Extract the (x, y) coordinate from the center of the cell holding the provided text.  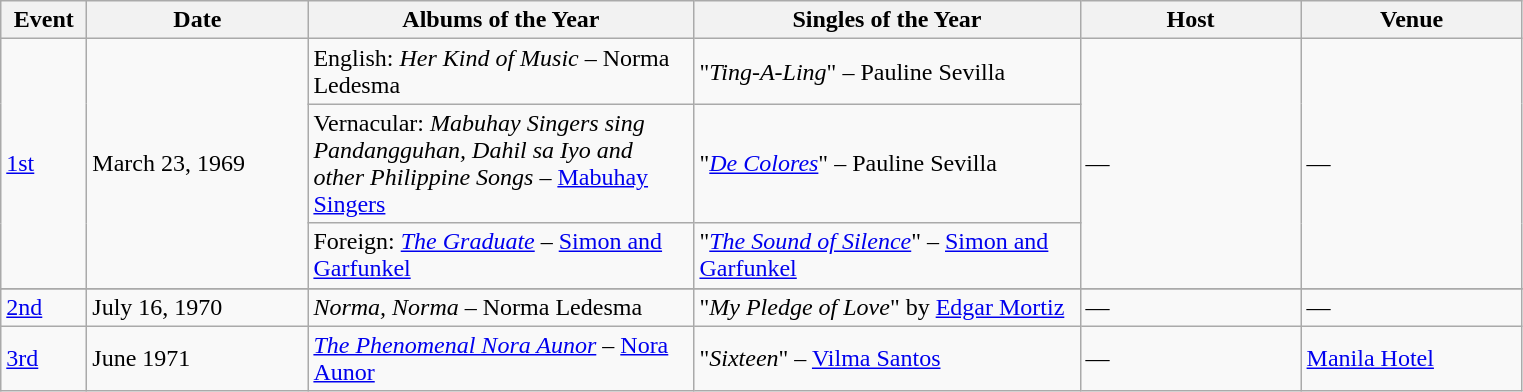
Venue (1412, 20)
Event (44, 20)
"My Pledge of Love" by Edgar Mortiz (887, 307)
The Phenomenal Nora Aunor – Nora Aunor (501, 358)
"Ting-A-Ling" – Pauline Sevilla (887, 72)
"The Sound of Silence" – Simon and Garfunkel (887, 256)
Manila Hotel (1412, 358)
"De Colores" – Pauline Sevilla (887, 164)
July 16, 1970 (198, 307)
1st (44, 164)
English: Her Kind of Music – Norma Ledesma (501, 72)
Vernacular: Mabuhay Singers sing Pandangguhan, Dahil sa Iyo and other Philippine Songs – Mabuhay Singers (501, 164)
June 1971 (198, 358)
2nd (44, 307)
March 23, 1969 (198, 164)
Singles of the Year (887, 20)
3rd (44, 358)
Foreign: The Graduate – Simon and Garfunkel (501, 256)
"Sixteen" – Vilma Santos (887, 358)
Norma, Norma – Norma Ledesma (501, 307)
Host (1190, 20)
Date (198, 20)
Albums of the Year (501, 20)
